Capture the cell that displays the provided text and extract its (X, Y) central coordinate. 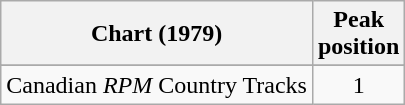
1 (358, 85)
Chart (1979) (157, 34)
Canadian RPM Country Tracks (157, 85)
Peakposition (358, 34)
